Detect which cell encompasses the target text, then output its [X, Y] center coordinate. 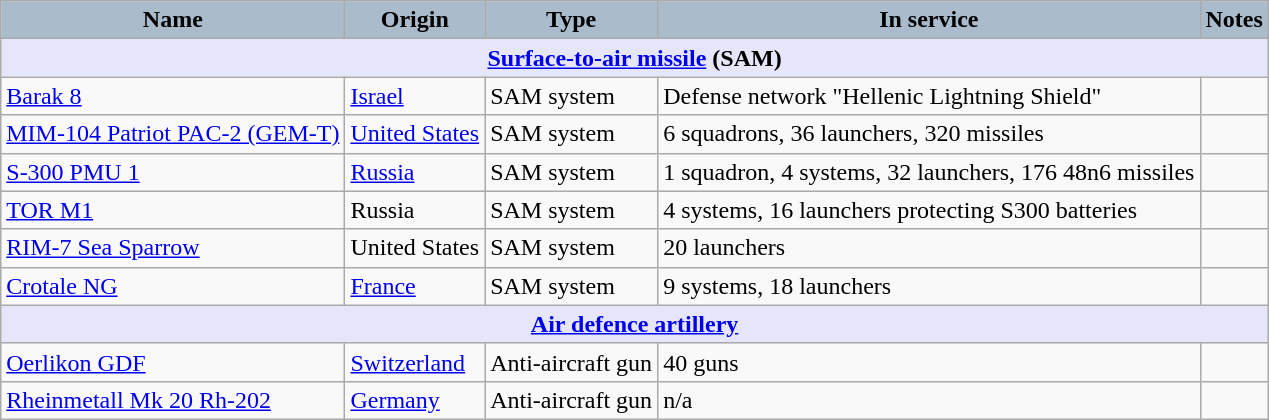
In service [929, 20]
Type [572, 20]
MIM-104 Patriot PAC-2 (GEM-T) [173, 134]
1 squadron, 4 systems, 32 launchers, 176 48n6 missiles [929, 172]
4 systems, 16 launchers protecting S300 batteries [929, 210]
Germany [415, 400]
Origin [415, 20]
40 guns [929, 362]
RIM-7 Sea Sparrow [173, 248]
Israel [415, 96]
TOR M1 [173, 210]
France [415, 286]
S-300 PMU 1 [173, 172]
n/a [929, 400]
Rheinmetall Mk 20 Rh-202 [173, 400]
Air defence artillery [635, 324]
Barak 8 [173, 96]
Oerlikon GDF [173, 362]
Notes [1234, 20]
Surface-to-air missile (SAM) [635, 58]
Switzerland [415, 362]
6 squadrons, 36 launchers, 320 missiles [929, 134]
20 launchers [929, 248]
Defense network "Hellenic Lightning Shield" [929, 96]
Crotale NG [173, 286]
Name [173, 20]
9 systems, 18 launchers [929, 286]
